Pinpoint the cell where the given text exists, returning its [x, y] midpoint coordinate. 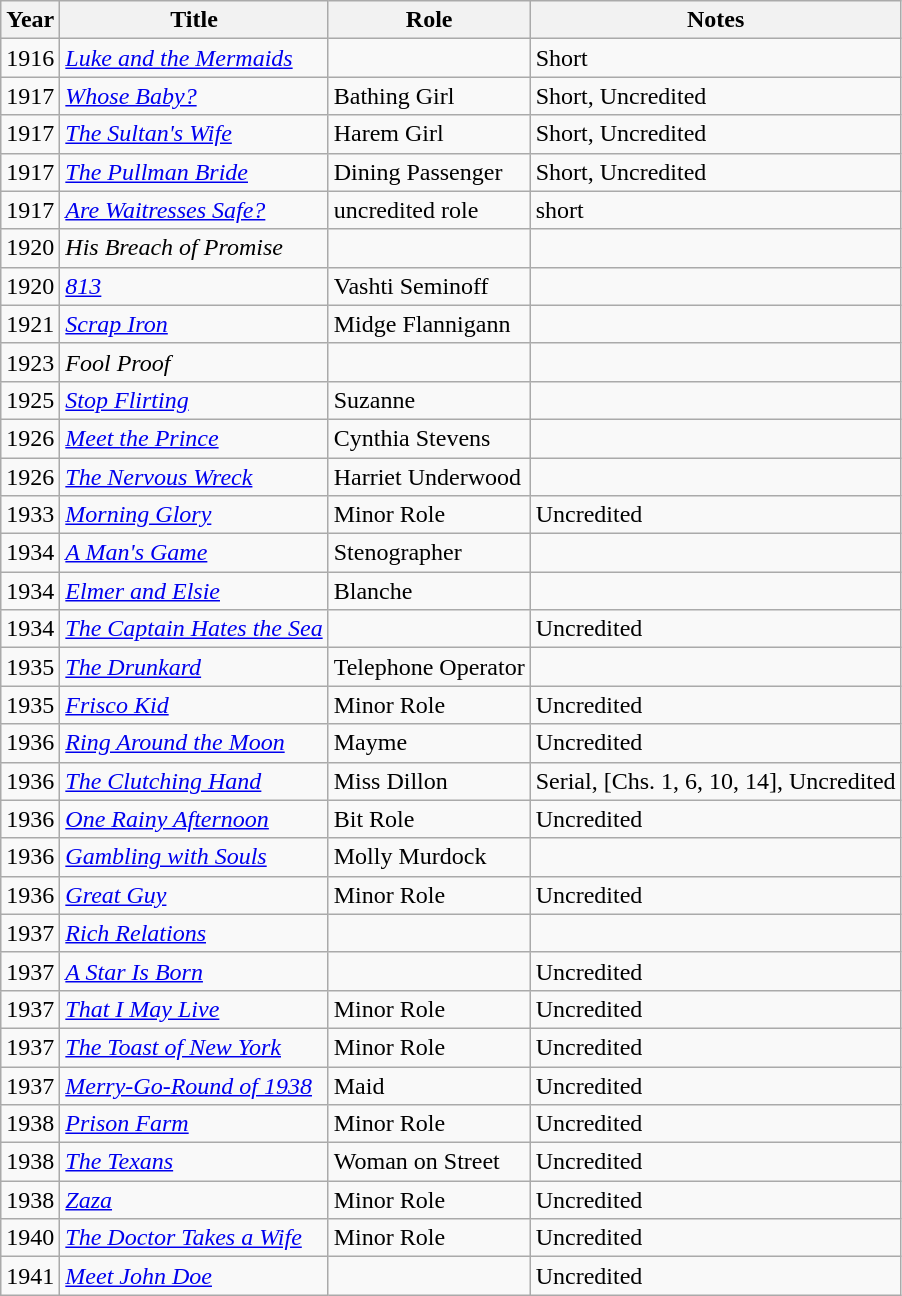
Meet the Prince [194, 438]
Miss Dillon [429, 781]
Frisco Kid [194, 705]
Short [716, 58]
1916 [30, 58]
1933 [30, 515]
Mayme [429, 743]
The Doctor Takes a Wife [194, 1238]
1923 [30, 362]
Ring Around the Moon [194, 743]
Midge Flannigann [429, 324]
The Texans [194, 1162]
Title [194, 20]
Cynthia Stevens [429, 438]
Telephone Operator [429, 667]
The Captain Hates the Sea [194, 629]
A Man's Game [194, 553]
Molly Murdock [429, 857]
Scrap Iron [194, 324]
Merry-Go-Round of 1938 [194, 1085]
Luke and the Mermaids [194, 58]
Bathing Girl [429, 96]
Serial, [Chs. 1, 6, 10, 14], Uncredited [716, 781]
His Breach of Promise [194, 248]
The Toast of New York [194, 1047]
short [716, 210]
Are Waitresses Safe? [194, 210]
1941 [30, 1276]
Rich Relations [194, 933]
Great Guy [194, 895]
uncredited role [429, 210]
813 [194, 286]
Morning Glory [194, 515]
Meet John Doe [194, 1276]
A Star Is Born [194, 971]
The Nervous Wreck [194, 477]
Stop Flirting [194, 400]
Zaza [194, 1200]
The Clutching Hand [194, 781]
The Drunkard [194, 667]
The Pullman Bride [194, 172]
Harriet Underwood [429, 477]
Vashti Seminoff [429, 286]
Notes [716, 20]
Prison Farm [194, 1124]
Blanche [429, 591]
Dining Passenger [429, 172]
1940 [30, 1238]
That I May Live [194, 1009]
Fool Proof [194, 362]
One Rainy Afternoon [194, 819]
The Sultan's Wife [194, 134]
1921 [30, 324]
Year [30, 20]
Suzanne [429, 400]
Role [429, 20]
Whose Baby? [194, 96]
Elmer and Elsie [194, 591]
Harem Girl [429, 134]
Woman on Street [429, 1162]
Bit Role [429, 819]
Maid [429, 1085]
1925 [30, 400]
Gambling with Souls [194, 857]
Stenographer [429, 553]
